Return the [x, y] coordinate for the center point of the cell that contains the specified text.  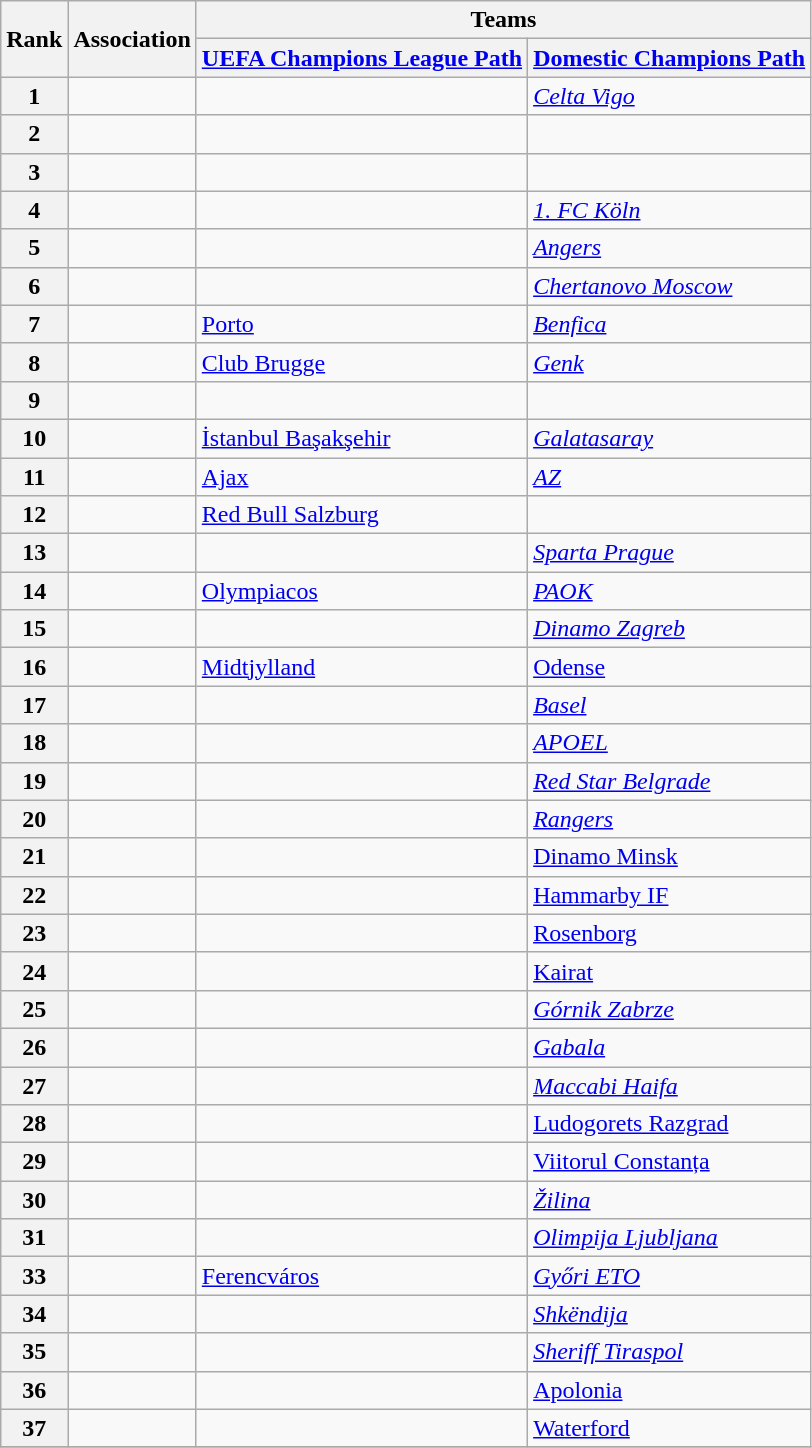
14 [34, 591]
1 [34, 96]
Red Bull Salzburg [362, 515]
31 [34, 1238]
6 [34, 286]
Kairat [670, 971]
Celta Vigo [670, 96]
Apolonia [670, 1390]
16 [34, 667]
Górnik Zabrze [670, 1009]
24 [34, 971]
17 [34, 705]
9 [34, 400]
Dinamo Zagreb [670, 629]
29 [34, 1162]
APOEL [670, 743]
10 [34, 438]
Sheriff Tiraspol [670, 1352]
Maccabi Haifa [670, 1085]
36 [34, 1390]
22 [34, 895]
Domestic Champions Path [670, 58]
Teams [503, 20]
Žilina [670, 1200]
İstanbul Başakşehir [362, 438]
Association [132, 39]
Red Star Belgrade [670, 781]
PAOK [670, 591]
AZ [670, 477]
12 [34, 515]
8 [34, 362]
19 [34, 781]
21 [34, 857]
Genk [670, 362]
Dinamo Minsk [670, 857]
30 [34, 1200]
35 [34, 1352]
Ferencváros [362, 1276]
1. FC Köln [670, 210]
28 [34, 1124]
37 [34, 1428]
Odense [670, 667]
27 [34, 1085]
20 [34, 819]
Midtjylland [362, 667]
Club Brugge [362, 362]
18 [34, 743]
Waterford [670, 1428]
23 [34, 933]
Basel [670, 705]
2 [34, 134]
UEFA Champions League Path [362, 58]
Olympiacos [362, 591]
5 [34, 248]
Rangers [670, 819]
7 [34, 324]
11 [34, 477]
Porto [362, 324]
Olimpija Ljubljana [670, 1238]
Sparta Prague [670, 553]
4 [34, 210]
Ajax [362, 477]
Hammarby IF [670, 895]
Angers [670, 248]
Viitorul Constanța [670, 1162]
15 [34, 629]
Rank [34, 39]
Shkëndija [670, 1314]
25 [34, 1009]
Győri ETO [670, 1276]
Galatasaray [670, 438]
34 [34, 1314]
Gabala [670, 1047]
Chertanovo Moscow [670, 286]
26 [34, 1047]
Benfica [670, 324]
3 [34, 172]
33 [34, 1276]
Rosenborg [670, 933]
Ludogorets Razgrad [670, 1124]
13 [34, 553]
